Scan for the cell matching the given text and deliver its [x, y] coordinate at center. 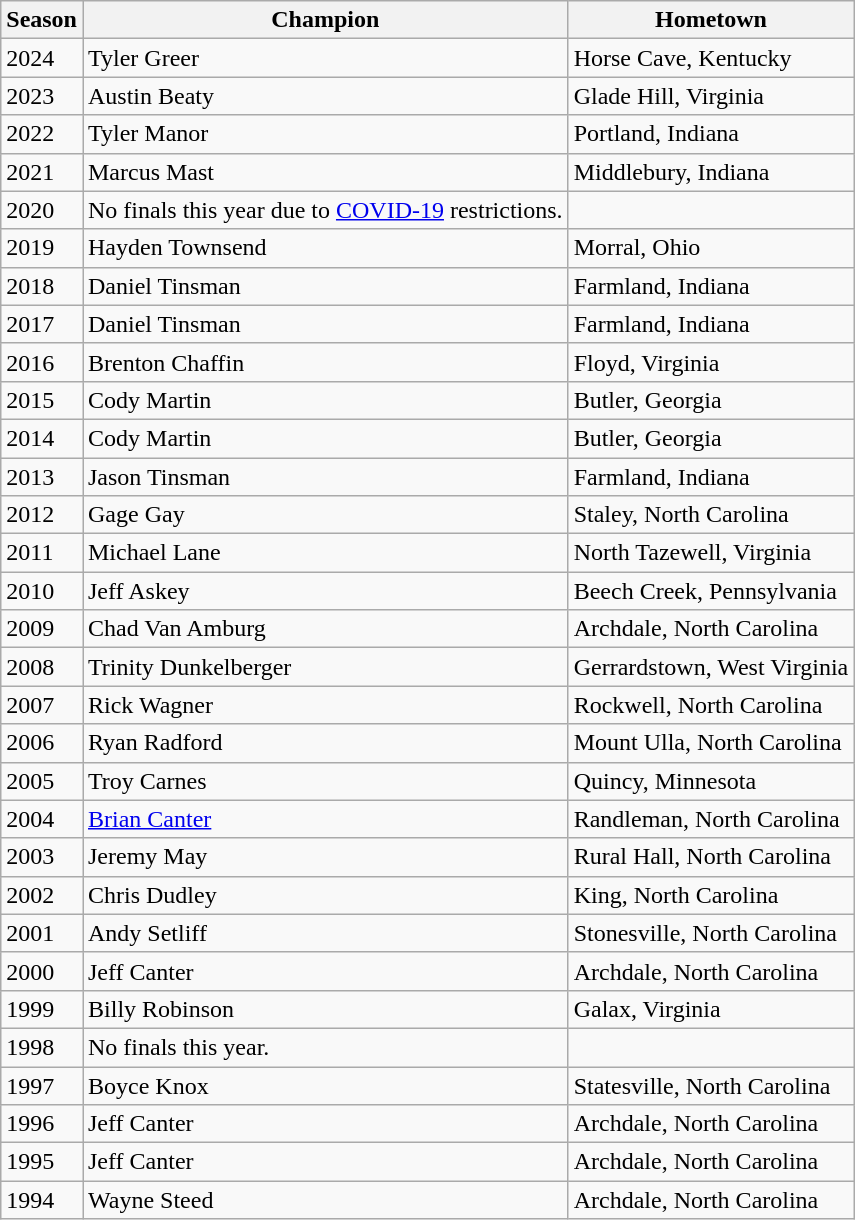
2024 [42, 58]
1998 [42, 1047]
Gage Gay [325, 515]
Mount Ulla, North Carolina [711, 743]
Floyd, Virginia [711, 362]
1994 [42, 1200]
Randleman, North Carolina [711, 819]
Troy Carnes [325, 781]
2020 [42, 210]
Andy Setliff [325, 933]
Tyler Greer [325, 58]
2023 [42, 96]
Brian Canter [325, 819]
North Tazewell, Virginia [711, 553]
Wayne Steed [325, 1200]
King, North Carolina [711, 895]
1995 [42, 1162]
Chris Dudley [325, 895]
Rockwell, North Carolina [711, 705]
Hayden Townsend [325, 248]
Trinity Dunkelberger [325, 667]
Stonesville, North Carolina [711, 933]
2012 [42, 515]
2009 [42, 629]
Billy Robinson [325, 1009]
2011 [42, 553]
2013 [42, 477]
2006 [42, 743]
Austin Beaty [325, 96]
2015 [42, 400]
2014 [42, 438]
2016 [42, 362]
Beech Creek, Pennsylvania [711, 591]
Brenton Chaffin [325, 362]
Statesville, North Carolina [711, 1085]
Boyce Knox [325, 1085]
Galax, Virginia [711, 1009]
Portland, Indiana [711, 134]
Champion [325, 20]
Horse Cave, Kentucky [711, 58]
2001 [42, 933]
Jeff Askey [325, 591]
Hometown [711, 20]
1997 [42, 1085]
Tyler Manor [325, 134]
Rick Wagner [325, 705]
Jeremy May [325, 857]
2018 [42, 286]
2000 [42, 971]
Gerrardstown, West Virginia [711, 667]
2008 [42, 667]
Chad Van Amburg [325, 629]
Jason Tinsman [325, 477]
Ryan Radford [325, 743]
2002 [42, 895]
No finals this year. [325, 1047]
Marcus Mast [325, 172]
Michael Lane [325, 553]
Quincy, Minnesota [711, 781]
1996 [42, 1124]
2003 [42, 857]
2021 [42, 172]
Middlebury, Indiana [711, 172]
Morral, Ohio [711, 248]
Glade Hill, Virginia [711, 96]
Staley, North Carolina [711, 515]
2019 [42, 248]
1999 [42, 1009]
2010 [42, 591]
2005 [42, 781]
2022 [42, 134]
Season [42, 20]
2004 [42, 819]
2017 [42, 324]
No finals this year due to COVID-19 restrictions. [325, 210]
Rural Hall, North Carolina [711, 857]
2007 [42, 705]
